Extract the (x, y) coordinate from the center of the cell holding the provided text.  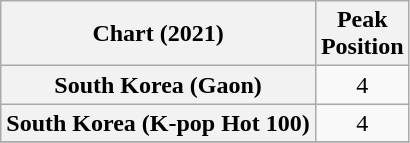
PeakPosition (362, 34)
Chart (2021) (158, 34)
South Korea (Gaon) (158, 85)
South Korea (K-pop Hot 100) (158, 123)
